Search for the cell housing the specified text and yield its [X, Y] center coordinate. 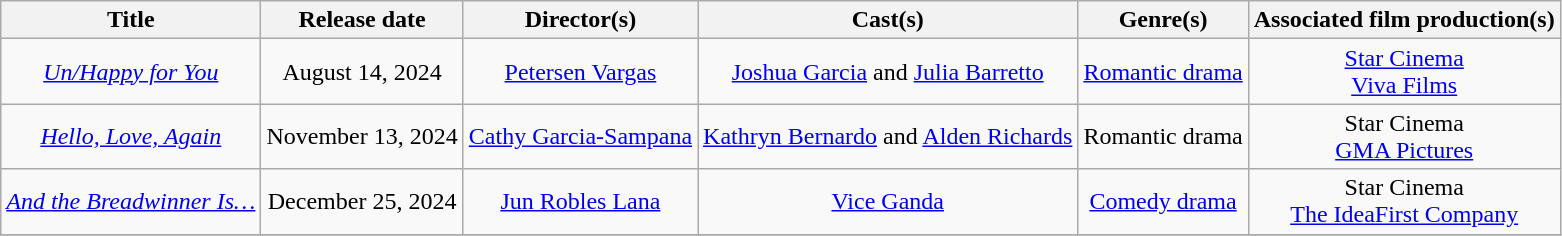
Release date [362, 20]
Comedy drama [1163, 202]
December 25, 2024 [362, 202]
Star CinemaViva Films [1404, 72]
Title [131, 20]
Star CinemaGMA Pictures [1404, 136]
Vice Ganda [888, 202]
Cast(s) [888, 20]
Genre(s) [1163, 20]
Un/Happy for You [131, 72]
Jun Robles Lana [580, 202]
Star CinemaThe IdeaFirst Company [1404, 202]
Director(s) [580, 20]
Joshua Garcia and Julia Barretto [888, 72]
Cathy Garcia-Sampana [580, 136]
And the Breadwinner Is… [131, 202]
November 13, 2024 [362, 136]
Petersen Vargas [580, 72]
Hello, Love, Again [131, 136]
Kathryn Bernardo and Alden Richards [888, 136]
Associated film production(s) [1404, 20]
August 14, 2024 [362, 72]
